Provide the (x, y) coordinate of the cell's center where the given text is located.  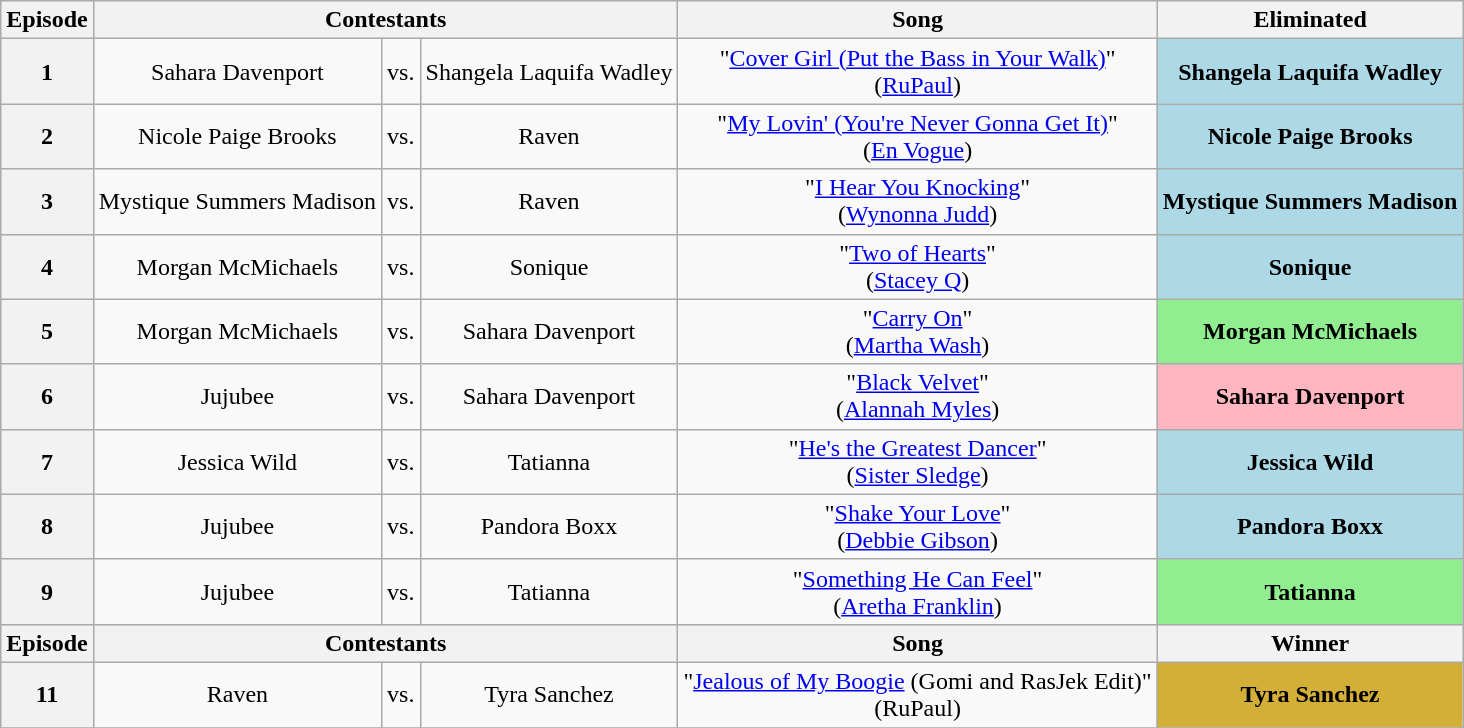
"Two of Hearts"(Stacey Q) (918, 266)
"Shake Your Love"(Debbie Gibson) (918, 526)
Eliminated (1310, 20)
"Something He Can Feel"(Aretha Franklin) (918, 592)
"He's the Greatest Dancer"(Sister Sledge) (918, 462)
4 (47, 266)
"I Hear You Knocking"(Wynonna Judd) (918, 202)
"Carry On"(Martha Wash) (918, 332)
7 (47, 462)
11 (47, 694)
"Cover Girl (Put the Bass in Your Walk)"(RuPaul) (918, 72)
6 (47, 396)
1 (47, 72)
3 (47, 202)
9 (47, 592)
2 (47, 136)
Winner (1310, 643)
5 (47, 332)
"Jealous of My Boogie (Gomi and RasJek Edit)"(RuPaul) (918, 694)
8 (47, 526)
"My Lovin' (You're Never Gonna Get It)"(En Vogue) (918, 136)
"Black Velvet"(Alannah Myles) (918, 396)
